Return [x, y] of the center of cell containing provided text 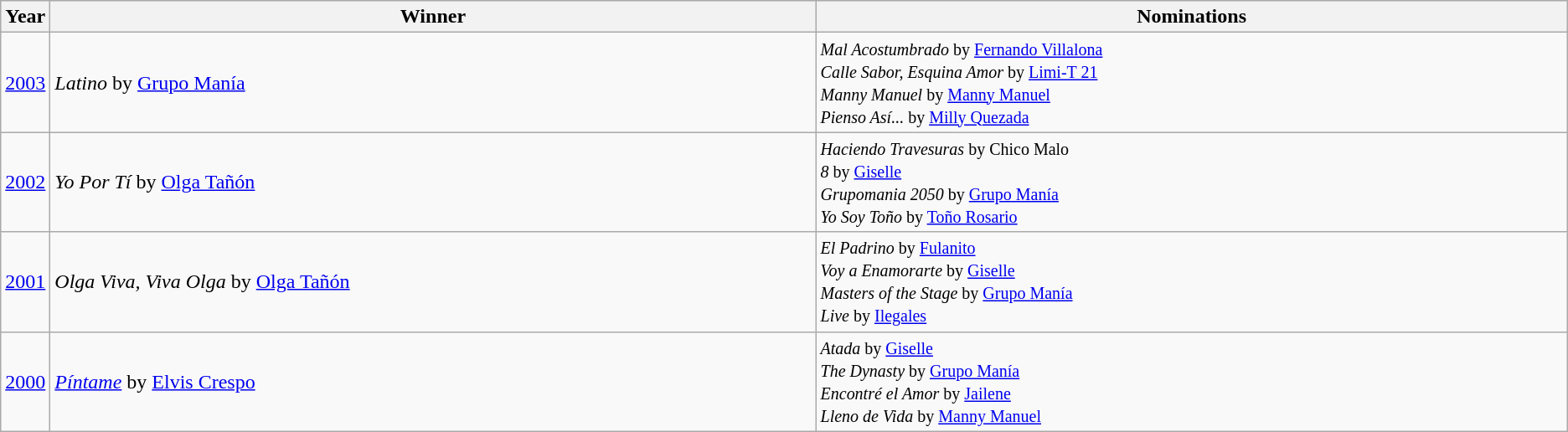
Yo Por Tí by Olga Tañón [433, 183]
Mal Acostumbrado by Fernando VillalonaCalle Sabor, Esquina Amor by Limi-T 21Manny Manuel by Manny ManuelPienso Así... by Milly Quezada [1191, 82]
Olga Viva, Viva Olga by Olga Tañón [433, 281]
El Padrino by FulanitoVoy a Enamorarte by GiselleMasters of the Stage by Grupo ManíaLive by Ilegales [1191, 281]
2000 [25, 382]
2002 [25, 183]
Latino by Grupo Manía [433, 82]
2001 [25, 281]
Atada by GiselleThe Dynasty by Grupo ManíaEncontré el Amor by JaileneLleno de Vida by Manny Manuel [1191, 382]
Haciendo Travesuras by Chico Malo8 by GiselleGrupomania 2050 by Grupo ManíaYo Soy Toño by Toño Rosario [1191, 183]
2003 [25, 82]
Píntame by Elvis Crespo [433, 382]
Winner [433, 17]
Nominations [1191, 17]
Year [25, 17]
